Capture the cell that displays the provided text and extract its [x, y] central coordinate. 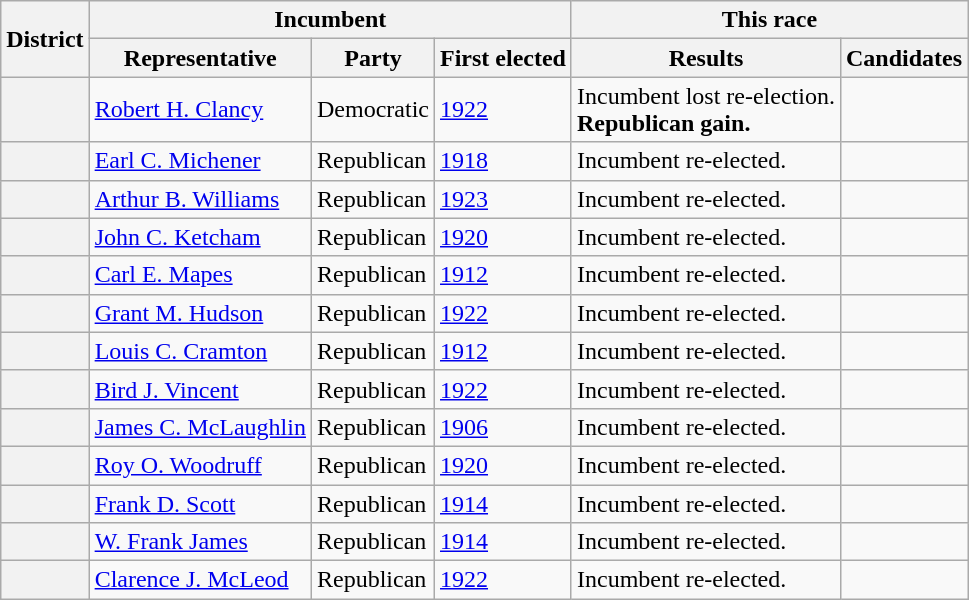
Robert H. Clancy [200, 110]
District [45, 39]
John C. Ketcham [200, 237]
Grant M. Hudson [200, 313]
Democratic [372, 110]
Carl E. Mapes [200, 275]
Frank D. Scott [200, 503]
Bird J. Vincent [200, 389]
Earl C. Michener [200, 161]
Incumbent lost re-election.Republican gain. [706, 110]
This race [769, 20]
Roy O. Woodruff [200, 465]
Arthur B. Williams [200, 199]
1923 [502, 199]
Party [372, 58]
James C. McLaughlin [200, 427]
First elected [502, 58]
W. Frank James [200, 542]
Incumbent [330, 20]
Louis C. Cramton [200, 351]
1906 [502, 427]
Results [706, 58]
1918 [502, 161]
Representative [200, 58]
Clarence J. McLeod [200, 580]
Candidates [904, 58]
